Provide the [X, Y] coordinate of the cell's center where the given text is located.  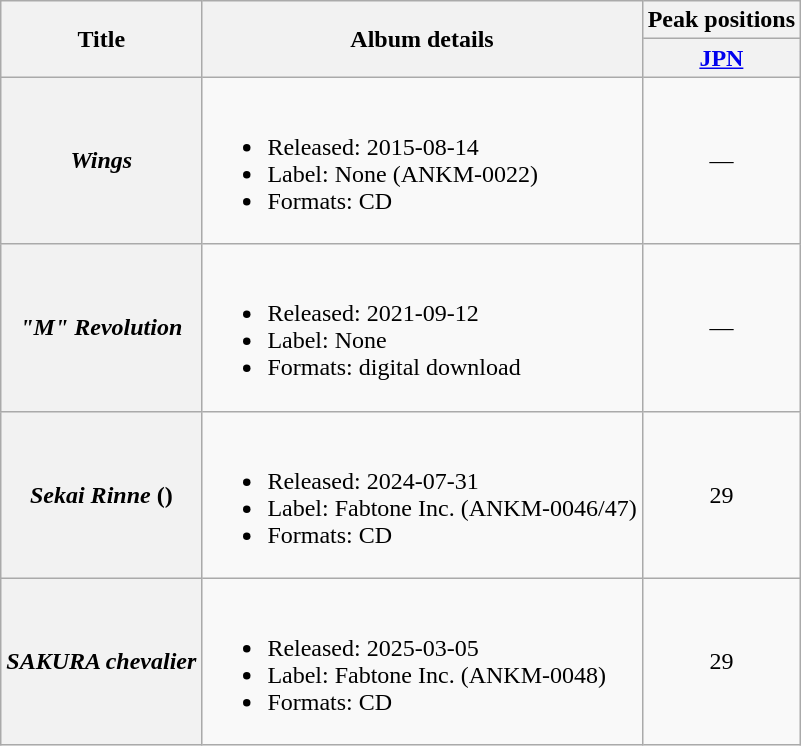
Released: 2021-09-12Label: NoneFormats: digital download [422, 328]
JPN [721, 58]
Wings [102, 160]
Released: 2015-08-14Label: None (ANKM-0022)Formats: CD [422, 160]
Released: 2025-03-05Label: Fabtone Inc. (ANKM-0048)Formats: CD [422, 662]
Peak positions [721, 20]
Title [102, 39]
SAKURA chevalier [102, 662]
Sekai Rinne () [102, 494]
"M" Revolution [102, 328]
Released: 2024-07-31Label: Fabtone Inc. (ANKM-0046/47)Formats: CD [422, 494]
Album details [422, 39]
